Scan for the cell matching the given text and deliver its (x, y) coordinate at center. 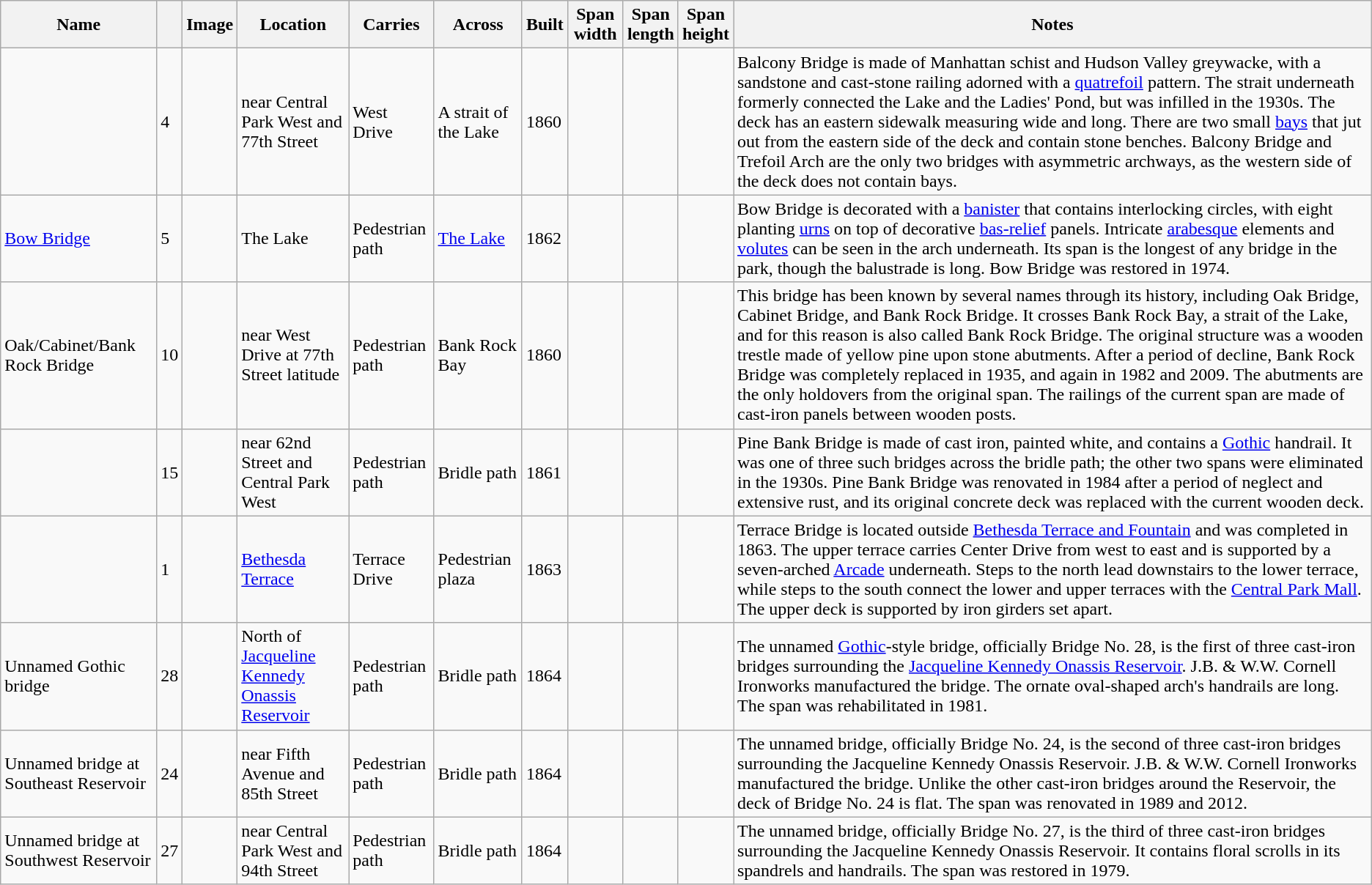
A strait of the Lake (478, 122)
Bethesda Terrace (293, 569)
28 (170, 676)
near West Drive at 77th Street latitude (293, 355)
Spanlength (651, 25)
Oak/Cabinet/Bank Rock Bridge (79, 355)
15 (170, 472)
1 (170, 569)
Image (210, 25)
10 (170, 355)
Name (79, 25)
Unnamed Gothic bridge (79, 676)
1863 (545, 569)
West Drive (391, 122)
1862 (545, 239)
near Fifth Avenue and 85th Street (293, 774)
Bank Rock Bay (478, 355)
Carries (391, 25)
Notes (1052, 25)
Bow Bridge (79, 239)
North of Jacqueline Kennedy Onassis Reservoir (293, 676)
27 (170, 851)
near Central Park West and 77th Street (293, 122)
Unnamed bridge at Southwest Reservoir (79, 851)
24 (170, 774)
Pedestrian plaza (478, 569)
near Central Park West and 94th Street (293, 851)
Location (293, 25)
Spanheight (705, 25)
Unnamed bridge at Southeast Reservoir (79, 774)
near 62nd Street and Central Park West (293, 472)
Terrace Drive (391, 569)
Span width (595, 25)
1861 (545, 472)
4 (170, 122)
5 (170, 239)
Built (545, 25)
Across (478, 25)
